Detect which cell encompasses the target text, then output its (X, Y) center coordinate. 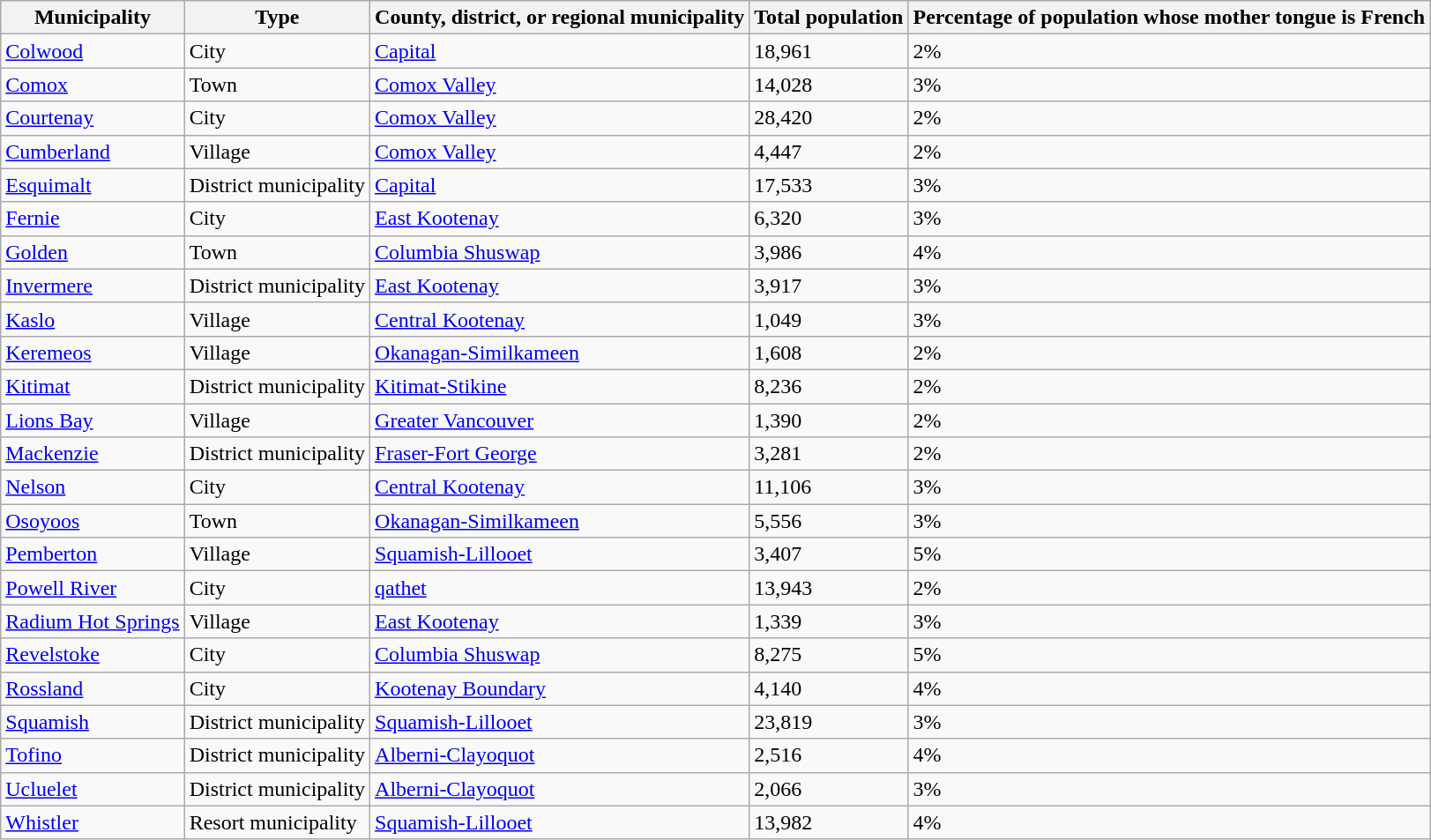
14,028 (829, 85)
1,608 (829, 353)
County, district, or regional municipality (560, 18)
3,986 (829, 252)
Percentage of population whose mother tongue is French (1169, 18)
Lions Bay (93, 420)
Osoyoos (93, 521)
Ucluelet (93, 789)
Total population (829, 18)
Powell River (93, 588)
2,516 (829, 755)
1,049 (829, 319)
Kitimat (93, 386)
3,281 (829, 454)
Golden (93, 252)
1,390 (829, 420)
28,420 (829, 118)
Squamish (93, 722)
Type (277, 18)
Municipality (93, 18)
Mackenzie (93, 454)
Kaslo (93, 319)
Kootenay Boundary (560, 688)
Revelstoke (93, 655)
Comox (93, 85)
8,275 (829, 655)
Fernie (93, 219)
18,961 (829, 51)
13,982 (829, 822)
Kitimat-Stikine (560, 386)
4,447 (829, 152)
6,320 (829, 219)
11,106 (829, 487)
3,407 (829, 554)
Nelson (93, 487)
Courtenay (93, 118)
Pemberton (93, 554)
Greater Vancouver (560, 420)
Tofino (93, 755)
Fraser-Fort George (560, 454)
Cumberland (93, 152)
Whistler (93, 822)
Esquimalt (93, 185)
1,339 (829, 621)
13,943 (829, 588)
3,917 (829, 286)
Radium Hot Springs (93, 621)
qathet (560, 588)
Invermere (93, 286)
23,819 (829, 722)
4,140 (829, 688)
17,533 (829, 185)
Colwood (93, 51)
8,236 (829, 386)
Rossland (93, 688)
Keremeos (93, 353)
2,066 (829, 789)
5,556 (829, 521)
Resort municipality (277, 822)
